Scan for the cell matching the given text and deliver its [X, Y] coordinate at center. 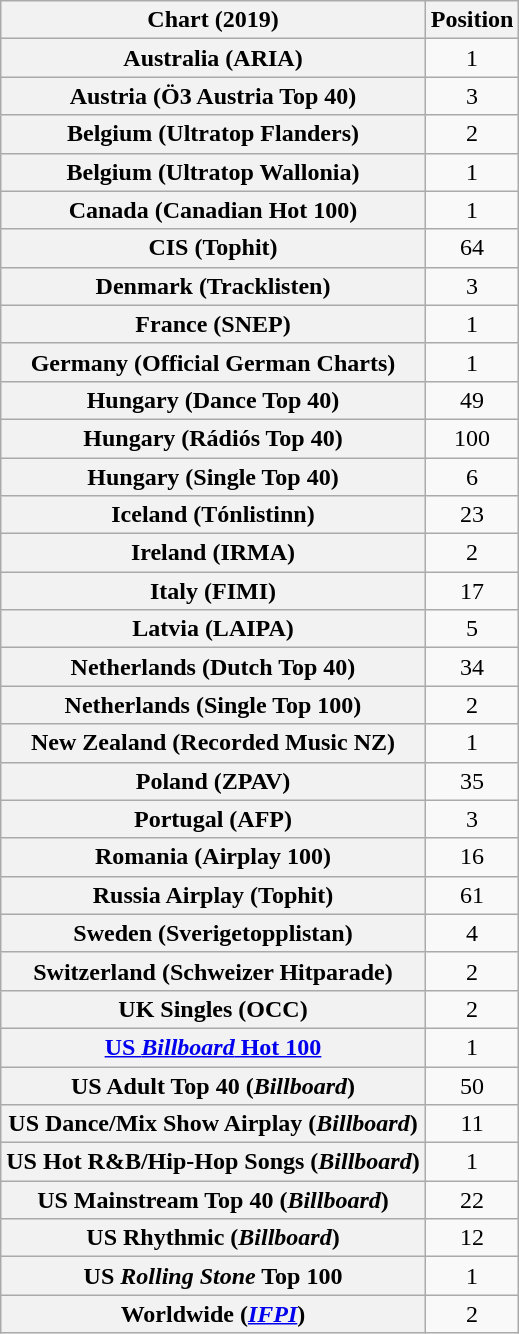
US Rolling Stone Top 100 [213, 1276]
US Dance/Mix Show Airplay (Billboard) [213, 1124]
Ireland (IRMA) [213, 553]
Latvia (LAIPA) [213, 629]
64 [472, 248]
US Adult Top 40 (Billboard) [213, 1085]
11 [472, 1124]
34 [472, 667]
CIS (Tophit) [213, 248]
Australia (ARIA) [213, 58]
17 [472, 591]
Poland (ZPAV) [213, 781]
Russia Airplay (Tophit) [213, 895]
Hungary (Rádiós Top 40) [213, 438]
Italy (FIMI) [213, 591]
Netherlands (Single Top 100) [213, 705]
35 [472, 781]
New Zealand (Recorded Music NZ) [213, 743]
Canada (Canadian Hot 100) [213, 210]
Austria (Ö3 Austria Top 40) [213, 96]
US Mainstream Top 40 (Billboard) [213, 1200]
23 [472, 515]
Denmark (Tracklisten) [213, 286]
Belgium (Ultratop Wallonia) [213, 172]
Belgium (Ultratop Flanders) [213, 134]
US Rhythmic (Billboard) [213, 1238]
US Billboard Hot 100 [213, 1047]
6 [472, 477]
5 [472, 629]
Sweden (Sverigetopplistan) [213, 933]
Romania (Airplay 100) [213, 857]
US Hot R&B/Hip-Hop Songs (Billboard) [213, 1162]
49 [472, 400]
Switzerland (Schweizer Hitparade) [213, 971]
Hungary (Single Top 40) [213, 477]
Position [472, 20]
Netherlands (Dutch Top 40) [213, 667]
Chart (2019) [213, 20]
22 [472, 1200]
Portugal (AFP) [213, 819]
61 [472, 895]
Worldwide (IFPI) [213, 1314]
12 [472, 1238]
Iceland (Tónlistinn) [213, 515]
UK Singles (OCC) [213, 1009]
100 [472, 438]
France (SNEP) [213, 324]
Hungary (Dance Top 40) [213, 400]
16 [472, 857]
Germany (Official German Charts) [213, 362]
4 [472, 933]
50 [472, 1085]
